Return (x, y) of the center of cell containing provided text 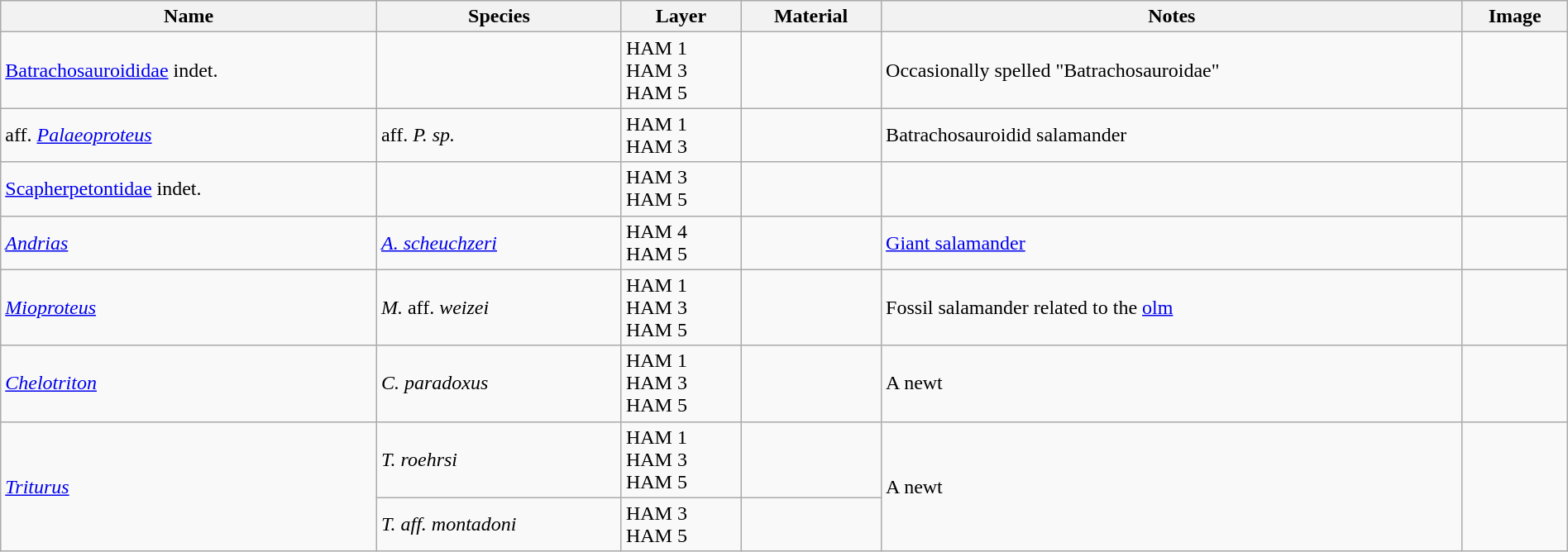
Occasionally spelled "Batrachosauroidae" (1172, 70)
M. aff. weizei (499, 307)
Notes (1172, 17)
HAM 1HAM 3 (681, 136)
aff. Palaeoproteus (189, 136)
Andrias (189, 243)
Layer (681, 17)
T. roehrsi (499, 459)
HAM 4HAM 5 (681, 243)
Batrachosauroidid salamander (1172, 136)
Material (811, 17)
Batrachosauroididae indet. (189, 70)
Giant salamander (1172, 243)
A. scheuchzeri (499, 243)
Fossil salamander related to the olm (1172, 307)
Mioproteus (189, 307)
C. paradoxus (499, 383)
Species (499, 17)
Image (1515, 17)
Triturus (189, 486)
Chelotriton (189, 383)
T. aff. montadoni (499, 524)
Scapherpetontidae indet. (189, 188)
aff. P. sp. (499, 136)
Name (189, 17)
